From the cell containing the given text, extract its center point as [x, y] coordinate. 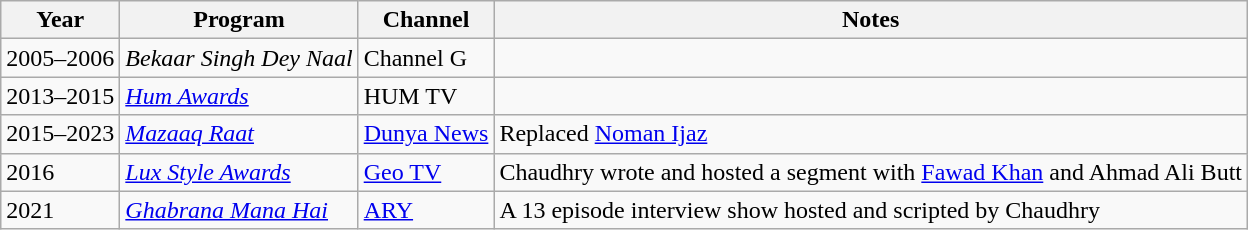
Chaudhry wrote and hosted a segment with Fawad Khan and Ahmad Ali Butt [871, 172]
A 13 episode interview show hosted and scripted by Chaudhry [871, 210]
Geo TV [426, 172]
Notes [871, 20]
Mazaaq Raat [239, 134]
2005–2006 [60, 58]
Bekaar Singh Dey Naal [239, 58]
Dunya News [426, 134]
Channel [426, 20]
Channel G [426, 58]
2015–2023 [60, 134]
2016 [60, 172]
2013–2015 [60, 96]
Year [60, 20]
Lux Style Awards [239, 172]
HUM TV [426, 96]
2021 [60, 210]
Program [239, 20]
Hum Awards [239, 96]
ARY [426, 210]
Replaced Noman Ijaz [871, 134]
Ghabrana Mana Hai [239, 210]
